Return (X, Y) of the center of cell containing provided text 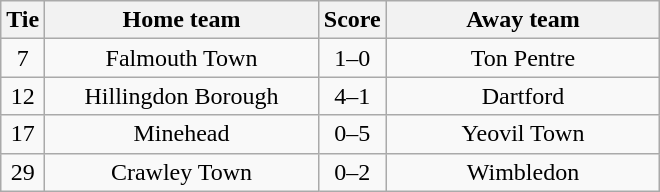
0–5 (352, 134)
Away team (523, 20)
29 (23, 172)
7 (23, 58)
Home team (182, 20)
0–2 (352, 172)
Hillingdon Borough (182, 96)
Tie (23, 20)
Crawley Town (182, 172)
Ton Pentre (523, 58)
Dartford (523, 96)
Yeovil Town (523, 134)
17 (23, 134)
Wimbledon (523, 172)
Minehead (182, 134)
Falmouth Town (182, 58)
Score (352, 20)
1–0 (352, 58)
4–1 (352, 96)
12 (23, 96)
